From the cell containing the given text, extract its center point as (X, Y) coordinate. 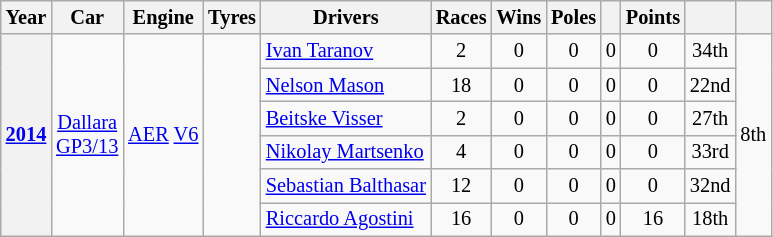
Poles (574, 17)
33rd (710, 152)
4 (462, 152)
8th (753, 135)
18 (462, 85)
2014 (26, 135)
22nd (710, 85)
Engine (163, 17)
Car (87, 17)
Year (26, 17)
Sebastian Balthasar (346, 186)
18th (710, 219)
Nelson Mason (346, 85)
Ivan Taranov (346, 51)
12 (462, 186)
Tyres (232, 17)
DallaraGP3/13 (87, 135)
Nikolay Martsenko (346, 152)
Beitske Visser (346, 118)
32nd (710, 186)
Wins (518, 17)
Points (653, 17)
AER V6 (163, 135)
34th (710, 51)
Races (462, 17)
Drivers (346, 17)
Riccardo Agostini (346, 219)
27th (710, 118)
